Return the [x, y] coordinate for the center point of the cell that contains the specified text.  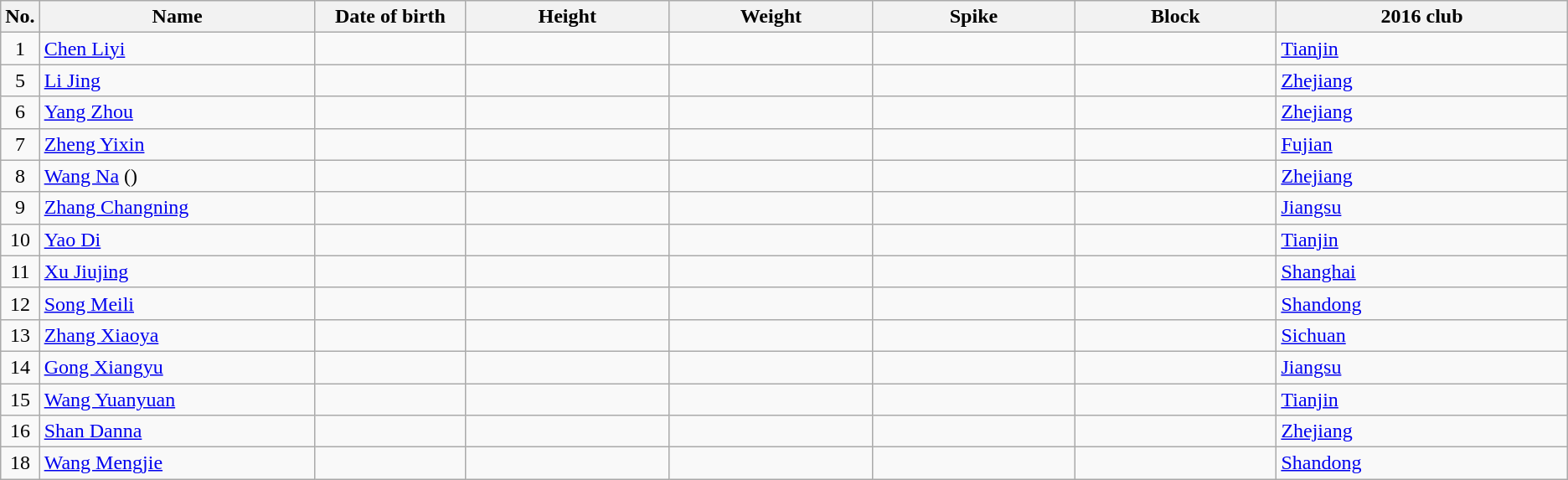
Height [568, 17]
6 [20, 112]
1 [20, 49]
18 [20, 463]
Fujian [1422, 144]
Wang Na () [178, 176]
11 [20, 271]
Song Meili [178, 303]
Li Jing [178, 80]
10 [20, 240]
Wang Yuanyuan [178, 400]
9 [20, 208]
14 [20, 367]
7 [20, 144]
15 [20, 400]
16 [20, 431]
13 [20, 335]
Date of birth [390, 17]
Zhang Changning [178, 208]
No. [20, 17]
Xu Jiujing [178, 271]
Weight [771, 17]
Gong Xiangyu [178, 367]
Block [1176, 17]
Sichuan [1422, 335]
Yang Zhou [178, 112]
Spike [973, 17]
Wang Mengjie [178, 463]
Zhang Xiaoya [178, 335]
5 [20, 80]
Shanghai [1422, 271]
8 [20, 176]
Name [178, 17]
Yao Di [178, 240]
Shan Danna [178, 431]
12 [20, 303]
Zheng Yixin [178, 144]
2016 club [1422, 17]
Chen Liyi [178, 49]
